From the cell containing the given text, extract its center point as (X, Y) coordinate. 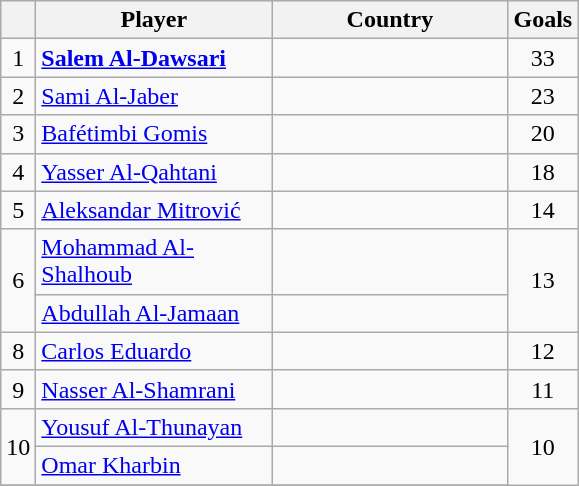
Carlos Eduardo (154, 351)
Player (154, 20)
14 (543, 210)
Mohammad Al-Shalhoub (154, 262)
23 (543, 96)
4 (18, 172)
Abdullah Al-Jamaan (154, 313)
9 (18, 389)
5 (18, 210)
Bafétimbi Gomis (154, 134)
Salem Al-Dawsari (154, 58)
33 (543, 58)
Yasser Al-Qahtani (154, 172)
Sami Al-Jaber (154, 96)
12 (543, 351)
Omar Kharbin (154, 465)
Yousuf Al-Thunayan (154, 427)
18 (543, 172)
6 (18, 280)
Country (390, 20)
1 (18, 58)
3 (18, 134)
13 (543, 280)
8 (18, 351)
Nasser Al-Shamrani (154, 389)
Aleksandar Mitrović (154, 210)
Goals (543, 20)
2 (18, 96)
20 (543, 134)
11 (543, 389)
